Provide the [x, y] coordinate of the cell's center where the given text is located.  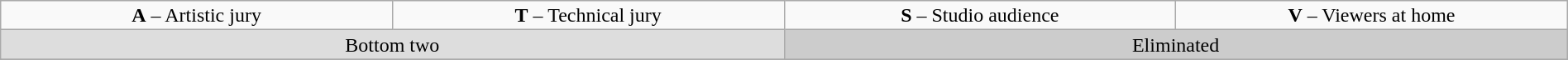
T – Technical jury [588, 15]
S – Studio audience [980, 15]
V – Viewers at home [1372, 15]
Eliminated [1176, 45]
A – Artistic jury [197, 15]
Bottom two [392, 45]
